Return (x, y) of the center of cell containing provided text 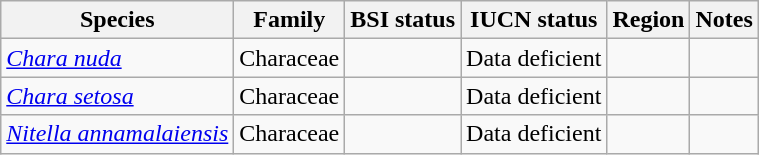
Chara setosa (118, 96)
IUCN status (534, 20)
Species (118, 20)
BSI status (403, 20)
Notes (724, 20)
Region (648, 20)
Nitella annamalaiensis (118, 134)
Chara nuda (118, 58)
Family (290, 20)
